Locate the cell with the specified text and output its [x, y] center coordinate. 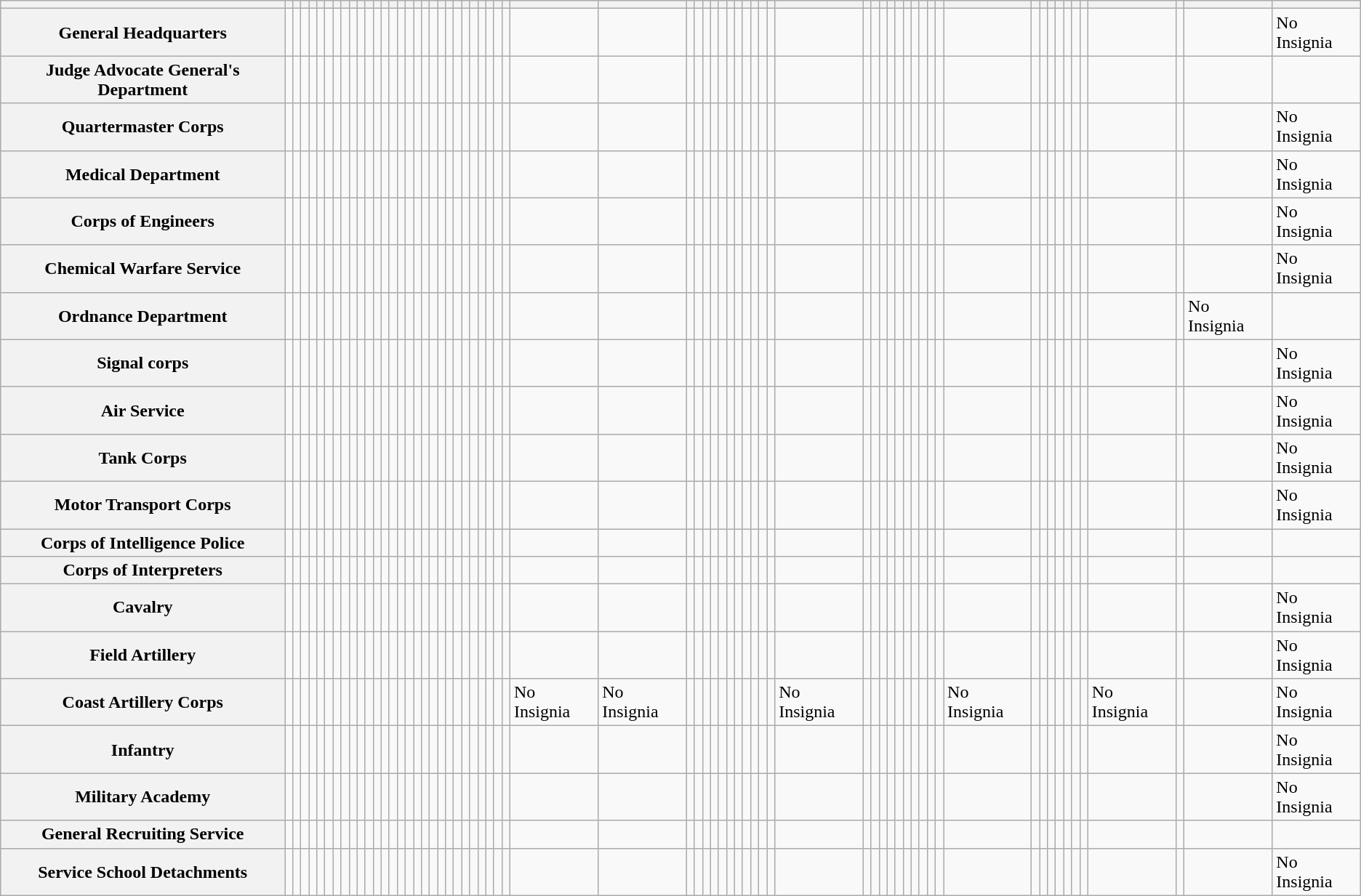
Service School Detachments [142, 872]
Tank Corps [142, 458]
Medical Department [142, 174]
Quartermaster Corps [142, 126]
Corps of Interpreters [142, 570]
Motor Transport Corps [142, 504]
Field Artillery [142, 655]
Judge Advocate General's Department [142, 80]
Chemical Warfare Service [142, 269]
Corps of Engineers [142, 221]
Cavalry [142, 608]
Coast Artillery Corps [142, 702]
Air Service [142, 410]
Military Academy [142, 796]
General Headquarters [142, 32]
Corps of Intelligence Police [142, 543]
General Recruiting Service [142, 834]
Infantry [142, 750]
Ordnance Department [142, 315]
Signal corps [142, 363]
